Scan for the cell matching the given text and deliver its (X, Y) coordinate at center. 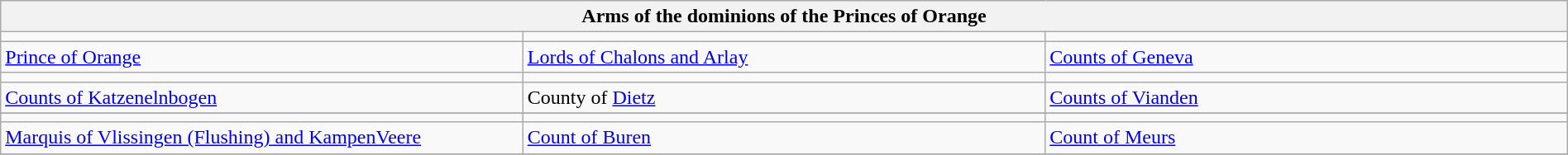
Count of Meurs (1307, 138)
Lords of Chalons and Arlay (784, 57)
Counts of Katzenelnbogen (262, 97)
Count of Buren (784, 138)
Counts of Vianden (1307, 97)
Counts of Geneva (1307, 57)
County of Dietz (784, 97)
Prince of Orange (262, 57)
Marquis of Vlissingen (Flushing) and KampenVeere (262, 138)
Arms of the dominions of the Princes of Orange (784, 16)
